Return [x, y] of the center of cell containing provided text 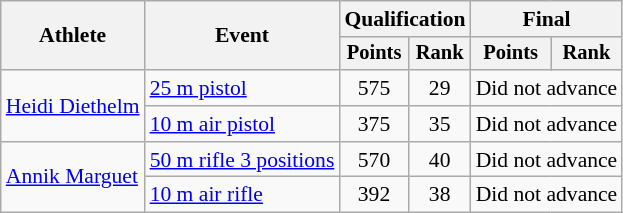
40 [440, 160]
575 [374, 88]
50 m rifle 3 positions [242, 160]
Qualification [404, 19]
Event [242, 36]
Heidi Diethelm [73, 106]
375 [374, 124]
570 [374, 160]
38 [440, 195]
Final [547, 19]
Athlete [73, 36]
392 [374, 195]
10 m air pistol [242, 124]
29 [440, 88]
35 [440, 124]
Annik Marguet [73, 178]
25 m pistol [242, 88]
10 m air rifle [242, 195]
